Locate the cell with the specified text and output its [x, y] center coordinate. 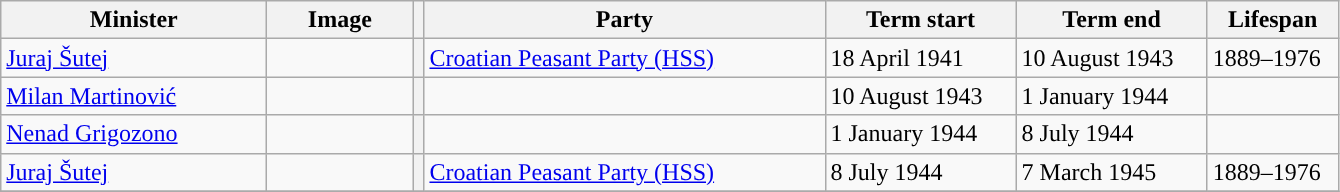
18 April 1941 [920, 58]
7 March 1945 [1112, 172]
Milan Martinović [134, 96]
Image [340, 20]
Minister [134, 20]
Party [624, 20]
Term start [920, 20]
Lifespan [1272, 20]
Nenad Grigozono [134, 134]
Term end [1112, 20]
